Detect which cell encompasses the target text, then output its (x, y) center coordinate. 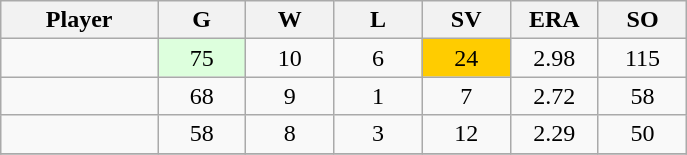
10 (290, 58)
68 (202, 96)
2.98 (554, 58)
W (290, 20)
7 (466, 96)
ERA (554, 20)
6 (378, 58)
75 (202, 58)
SO (642, 20)
12 (466, 134)
115 (642, 58)
1 (378, 96)
2.29 (554, 134)
50 (642, 134)
9 (290, 96)
8 (290, 134)
G (202, 20)
24 (466, 58)
Player (80, 20)
L (378, 20)
3 (378, 134)
SV (466, 20)
2.72 (554, 96)
